For the text-containing cell, return its midpoint in (X, Y) coordinate format. 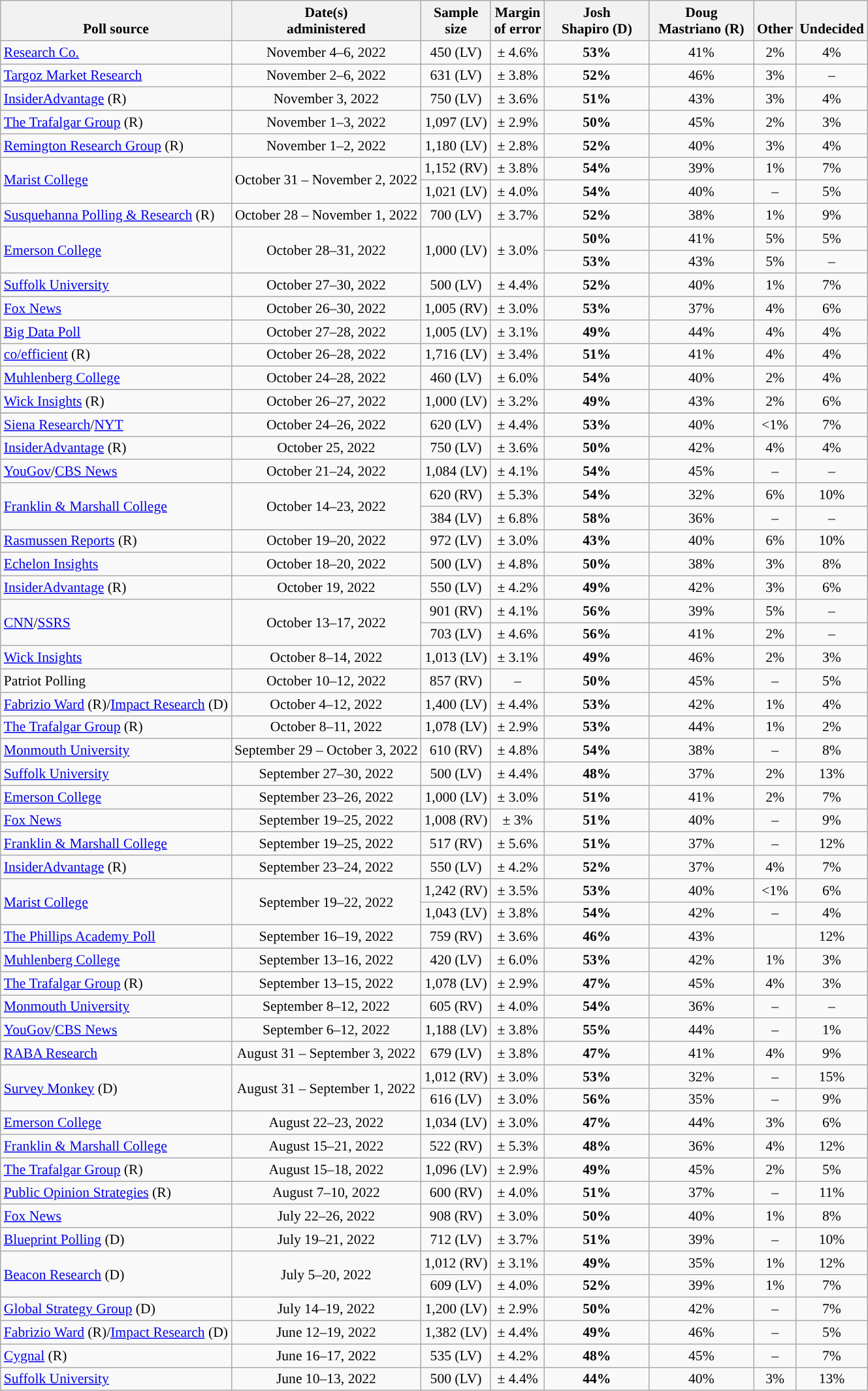
1,180 (LV) (456, 146)
857 (RV) (456, 681)
Big Data Poll (116, 332)
November 1–2, 2022 (327, 146)
Samplesize (456, 21)
August 31 – September 1, 2022 (327, 1088)
Public Opinion Strategies (R) (116, 1193)
September 27–30, 2022 (327, 774)
July 22–26, 2022 (327, 1217)
1,242 (RV) (456, 891)
October 24–28, 2022 (327, 378)
384 (LV) (456, 518)
September 13–15, 2022 (327, 983)
535 (LV) (456, 1356)
October 8–14, 2022 (327, 658)
October 18–20, 2022 (327, 565)
July 5–20, 2022 (327, 1274)
712 (LV) (456, 1239)
Blueprint Polling (D) (116, 1239)
609 (LV) (456, 1286)
620 (LV) (456, 425)
450 (LV) (456, 52)
1,084 (LV) (456, 472)
November 3, 2022 (327, 99)
Marginof error (517, 21)
1,188 (LV) (456, 1030)
Date(s)administered (327, 21)
June 10–13, 2022 (327, 1379)
October 21–24, 2022 (327, 472)
1,096 (LV) (456, 1170)
October 24–26, 2022 (327, 425)
September 29 – October 3, 2022 (327, 751)
June 16–17, 2022 (327, 1356)
Research Co. (116, 52)
October 4–12, 2022 (327, 704)
November 1–3, 2022 (327, 122)
October 27–30, 2022 (327, 286)
Global Strategy Group (D) (116, 1309)
Poll source (116, 21)
September 8–12, 2022 (327, 1007)
The Phillips Academy Poll (116, 937)
August 31 – September 3, 2022 (327, 1053)
October 10–12, 2022 (327, 681)
Patriot Polling (116, 681)
± 2.8% (517, 146)
1,043 (LV) (456, 913)
October 28–31, 2022 (327, 250)
Other (775, 21)
Targoz Market Research (116, 76)
15% (831, 1077)
605 (RV) (456, 1007)
Echelon Insights (116, 565)
October 25, 2022 (327, 448)
Beacon Research (D) (116, 1274)
Rasmussen Reports (R) (116, 541)
± 3.5% (517, 891)
1,034 (LV) (456, 1123)
October 19, 2022 (327, 588)
1,008 (RV) (456, 821)
58% (597, 518)
July 14–19, 2022 (327, 1309)
November 2–6, 2022 (327, 76)
1,400 (LV) (456, 704)
September 23–24, 2022 (327, 867)
700 (LV) (456, 216)
1,021 (LV) (456, 192)
522 (RV) (456, 1147)
Survey Monkey (D) (116, 1088)
631 (LV) (456, 76)
September 19–22, 2022 (327, 902)
55% (597, 1030)
620 (RV) (456, 495)
October 13–17, 2022 (327, 622)
October 28 – November 1, 2022 (327, 216)
901 (RV) (456, 611)
September 6–12, 2022 (327, 1030)
1,005 (RV) (456, 308)
October 27–28, 2022 (327, 332)
420 (LV) (456, 960)
616 (LV) (456, 1100)
972 (LV) (456, 541)
1,097 (LV) (456, 122)
610 (RV) (456, 751)
October 26–27, 2022 (327, 402)
October 8–11, 2022 (327, 727)
August 22–23, 2022 (327, 1123)
October 31 – November 2, 2022 (327, 180)
August 15–21, 2022 (327, 1147)
September 16–19, 2022 (327, 937)
June 12–19, 2022 (327, 1333)
703 (LV) (456, 634)
Susquehanna Polling & Research (R) (116, 216)
RABA Research (116, 1053)
September 23–26, 2022 (327, 797)
October 19–20, 2022 (327, 541)
± 3.4% (517, 355)
November 4–6, 2022 (327, 52)
1,382 (LV) (456, 1333)
Wick Insights (116, 658)
1,152 (RV) (456, 169)
Remington Research Group (R) (116, 146)
± 6.8% (517, 518)
1,013 (LV) (456, 658)
CNN/SSRS (116, 622)
August 7–10, 2022 (327, 1193)
October 14–23, 2022 (327, 506)
1,005 (LV) (456, 332)
517 (RV) (456, 844)
September 13–16, 2022 (327, 960)
Undecided (831, 21)
460 (LV) (456, 378)
Siena Research/NYT (116, 425)
July 19–21, 2022 (327, 1239)
1,716 (LV) (456, 355)
co/efficient (R) (116, 355)
Wick Insights (R) (116, 402)
DougMastriano (R) (701, 21)
August 15–18, 2022 (327, 1170)
11% (831, 1193)
October 26–30, 2022 (327, 308)
908 (RV) (456, 1217)
± 3% (517, 821)
600 (RV) (456, 1193)
± 5.6% (517, 844)
Cygnal (R) (116, 1356)
± 3.2% (517, 402)
October 26–28, 2022 (327, 355)
JoshShapiro (D) (597, 21)
1,200 (LV) (456, 1309)
759 (RV) (456, 937)
679 (LV) (456, 1053)
